Locate the cell with the specified text and output its (x, y) center coordinate. 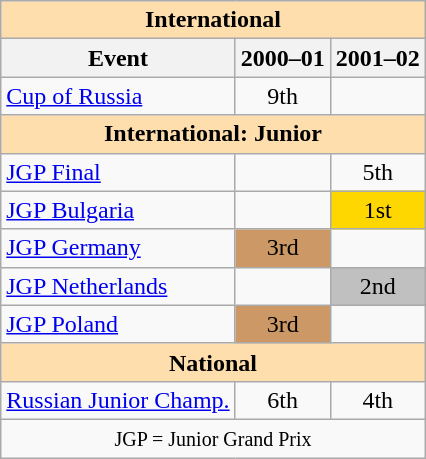
JGP Germany (118, 248)
International: Junior (214, 134)
JGP Bulgaria (118, 210)
9th (282, 96)
5th (378, 172)
International (214, 20)
JGP Final (118, 172)
Cup of Russia (118, 96)
Event (118, 58)
2nd (378, 286)
2001–02 (378, 58)
National (214, 362)
1st (378, 210)
Russian Junior Champ. (118, 400)
JGP Netherlands (118, 286)
JGP Poland (118, 324)
4th (378, 400)
6th (282, 400)
JGP = Junior Grand Prix (214, 438)
2000–01 (282, 58)
